Determine the [X, Y] coordinate at the center of the cell enclosing the given text.  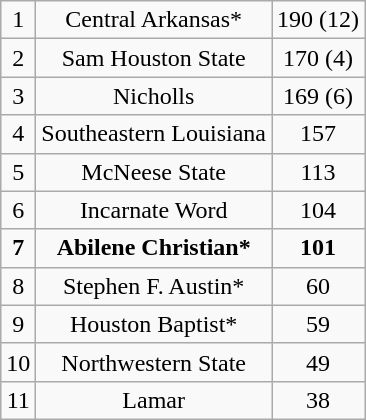
7 [18, 248]
Sam Houston State [154, 58]
Northwestern State [154, 362]
157 [318, 134]
McNeese State [154, 172]
169 (6) [318, 96]
Nicholls [154, 96]
11 [18, 400]
5 [18, 172]
104 [318, 210]
101 [318, 248]
Lamar [154, 400]
59 [318, 324]
3 [18, 96]
6 [18, 210]
49 [318, 362]
9 [18, 324]
10 [18, 362]
Southeastern Louisiana [154, 134]
2 [18, 58]
1 [18, 20]
38 [318, 400]
Abilene Christian* [154, 248]
113 [318, 172]
Houston Baptist* [154, 324]
60 [318, 286]
190 (12) [318, 20]
170 (4) [318, 58]
Stephen F. Austin* [154, 286]
Central Arkansas* [154, 20]
Incarnate Word [154, 210]
4 [18, 134]
8 [18, 286]
